From the cell containing the given text, extract its center point as [X, Y] coordinate. 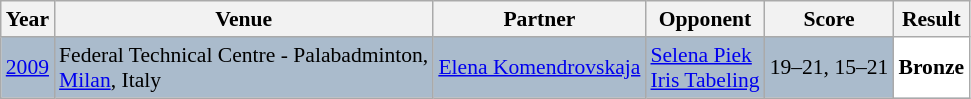
Federal Technical Centre - Palabadminton,Milan, Italy [244, 68]
2009 [28, 68]
Year [28, 19]
Score [830, 19]
Selena Piek Iris Tabeling [704, 68]
Venue [244, 19]
Partner [539, 19]
Result [931, 19]
19–21, 15–21 [830, 68]
Bronze [931, 68]
Elena Komendrovskaja [539, 68]
Opponent [704, 19]
